Pinpoint the cell where the given text exists, returning its (X, Y) midpoint coordinate. 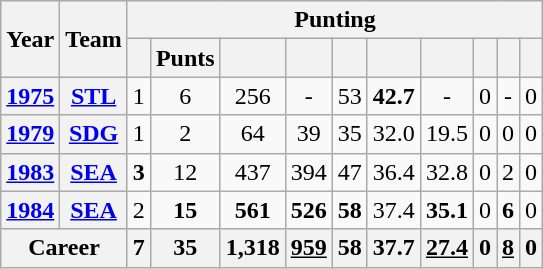
32.0 (394, 134)
35.1 (446, 210)
Career (64, 248)
42.7 (394, 96)
37.4 (394, 210)
526 (308, 210)
53 (350, 96)
32.8 (446, 172)
15 (185, 210)
256 (252, 96)
1,318 (252, 248)
1984 (30, 210)
1975 (30, 96)
394 (308, 172)
Punting (334, 20)
SDG (94, 134)
36.4 (394, 172)
561 (252, 210)
Punts (185, 58)
47 (350, 172)
959 (308, 248)
437 (252, 172)
37.7 (394, 248)
12 (185, 172)
3 (138, 172)
Team (94, 39)
Year (30, 39)
8 (508, 248)
STL (94, 96)
39 (308, 134)
7 (138, 248)
1979 (30, 134)
64 (252, 134)
1983 (30, 172)
19.5 (446, 134)
27.4 (446, 248)
